Capture the cell that displays the provided text and extract its (X, Y) central coordinate. 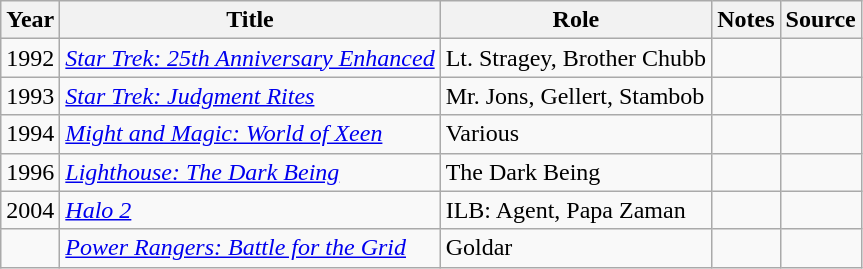
Goldar (576, 248)
Halo 2 (250, 210)
Source (820, 20)
1994 (30, 134)
Year (30, 20)
Role (576, 20)
Mr. Jons, Gellert, Stambob (576, 96)
Might and Magic: World of Xeen (250, 134)
2004 (30, 210)
Various (576, 134)
Lighthouse: The Dark Being (250, 172)
Lt. Stragey, Brother Chubb (576, 58)
Notes (746, 20)
The Dark Being (576, 172)
Power Rangers: Battle for the Grid (250, 248)
1993 (30, 96)
Star Trek: 25th Anniversary Enhanced (250, 58)
1996 (30, 172)
ILB: Agent, Papa Zaman (576, 210)
Star Trek: Judgment Rites (250, 96)
1992 (30, 58)
Title (250, 20)
